Determine the [x, y] coordinate at the center of the cell enclosing the given text.  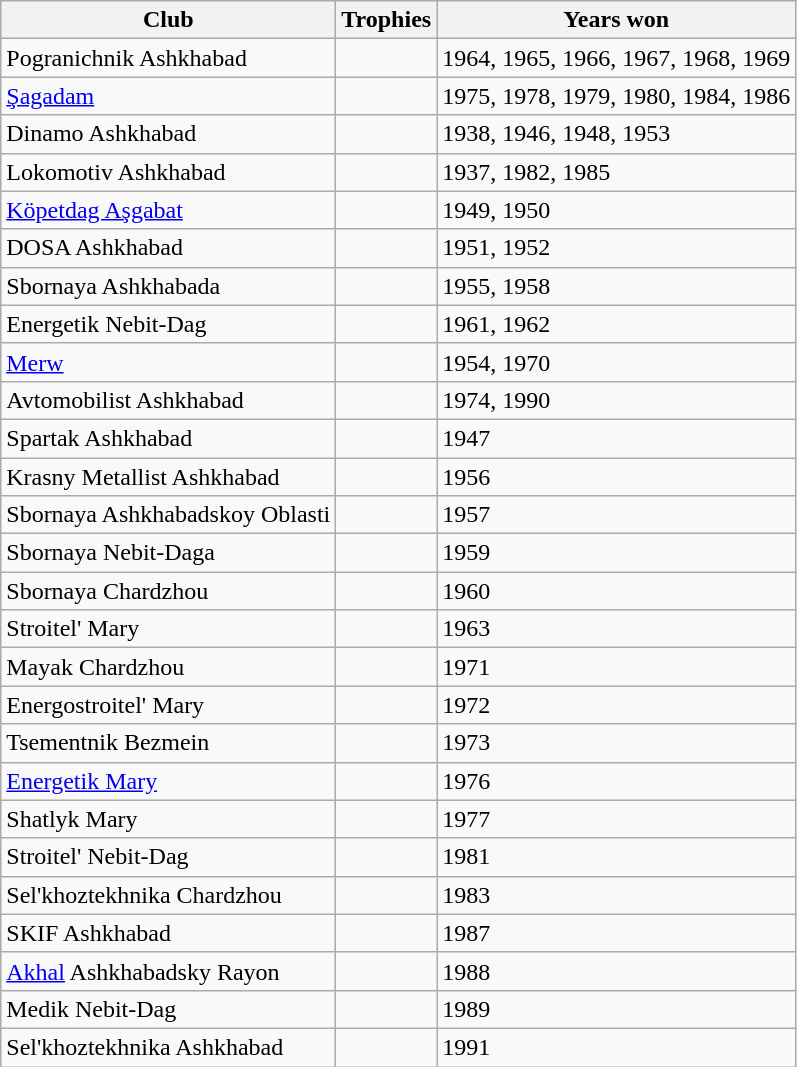
Stroitel' Mary [168, 629]
Trophies [386, 20]
1957 [616, 515]
1971 [616, 667]
DOSA Ashkhabad [168, 248]
1949, 1950 [616, 210]
Medik Nebit-Dag [168, 1009]
Sel'khoztekhnika Chardzhou [168, 895]
1975, 1978, 1979, 1980, 1984, 1986 [616, 96]
Akhal Ashkhabadsky Rayon [168, 971]
1972 [616, 705]
Köpetdag Aşgabat [168, 210]
Sbornaya Nebit-Daga [168, 553]
Club [168, 20]
Shatlyk Mary [168, 819]
1955, 1958 [616, 286]
Energetik Nebit-Dag [168, 324]
Avtomobilist Ashkhabad [168, 400]
1988 [616, 971]
Dinamo Ashkhabad [168, 134]
1956 [616, 477]
1973 [616, 743]
1951, 1952 [616, 248]
1974, 1990 [616, 400]
Şagadam [168, 96]
1938, 1946, 1948, 1953 [616, 134]
1964, 1965, 1966, 1967, 1968, 1969 [616, 58]
Energostroitel' Mary [168, 705]
Sbornaya Ashkhabadskoy Oblasti [168, 515]
1991 [616, 1047]
1989 [616, 1009]
Lokomotiv Ashkhabad [168, 172]
Mayak Chardzhou [168, 667]
Tsementnik Bezmein [168, 743]
Stroitel' Nebit-Dag [168, 857]
1987 [616, 933]
1937, 1982, 1985 [616, 172]
1976 [616, 781]
SKIF Ashkhabad [168, 933]
Krasny Metallist Ashkhabad [168, 477]
Sbornaya Chardzhou [168, 591]
1983 [616, 895]
1960 [616, 591]
1961, 1962 [616, 324]
Merw [168, 362]
Spartak Ashkhabad [168, 438]
1947 [616, 438]
Energetik Mary [168, 781]
Years won [616, 20]
Sbornaya Ashkhabada [168, 286]
Sel'khoztekhnika Ashkhabad [168, 1047]
1954, 1970 [616, 362]
1959 [616, 553]
Pogranichnik Ashkhabad [168, 58]
1981 [616, 857]
1963 [616, 629]
1977 [616, 819]
